Pinpoint the cell where the given text exists, returning its [X, Y] midpoint coordinate. 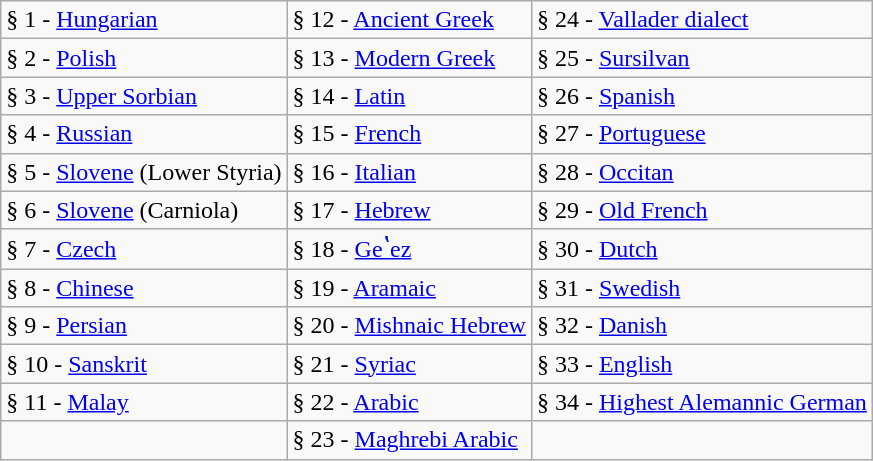
§ 6 - Slovene (Carniola) [144, 210]
§ 25 - Sursilvan [702, 58]
§ 33 - English [702, 364]
§ 7 - Czech [144, 249]
§ 22 - Arabic [409, 402]
§ 10 - Sanskrit [144, 364]
§ 14 - Latin [409, 96]
§ 20 - Mishnaic Hebrew [409, 326]
§ 19 - Aramaic [409, 288]
§ 17 - Hebrew [409, 210]
§ 3 - Upper Sorbian [144, 96]
§ 23 - Maghrebi Arabic [409, 440]
§ 28 - Occitan [702, 172]
§ 15 - French [409, 134]
§ 5 - Slovene (Lower Styria) [144, 172]
§ 31 - Swedish [702, 288]
§ 34 - Highest Alemannic German [702, 402]
§ 4 - Russian [144, 134]
§ 9 - Persian [144, 326]
§ 24 - Vallader dialect [702, 20]
§ 32 - Danish [702, 326]
§ 26 - Spanish [702, 96]
§ 8 - Chinese [144, 288]
§ 29 - Old French [702, 210]
§ 2 - Polish [144, 58]
§ 30 - Dutch [702, 249]
§ 12 - Ancient Greek [409, 20]
§ 18 - Geʽez [409, 249]
§ 21 - Syriac [409, 364]
§ 1 - Hungarian [144, 20]
§ 27 - Portuguese [702, 134]
§ 13 - Modern Greek [409, 58]
§ 11 - Malay [144, 402]
§ 16 - Italian [409, 172]
